Extract the (X, Y) coordinate from the center of the cell holding the provided text.  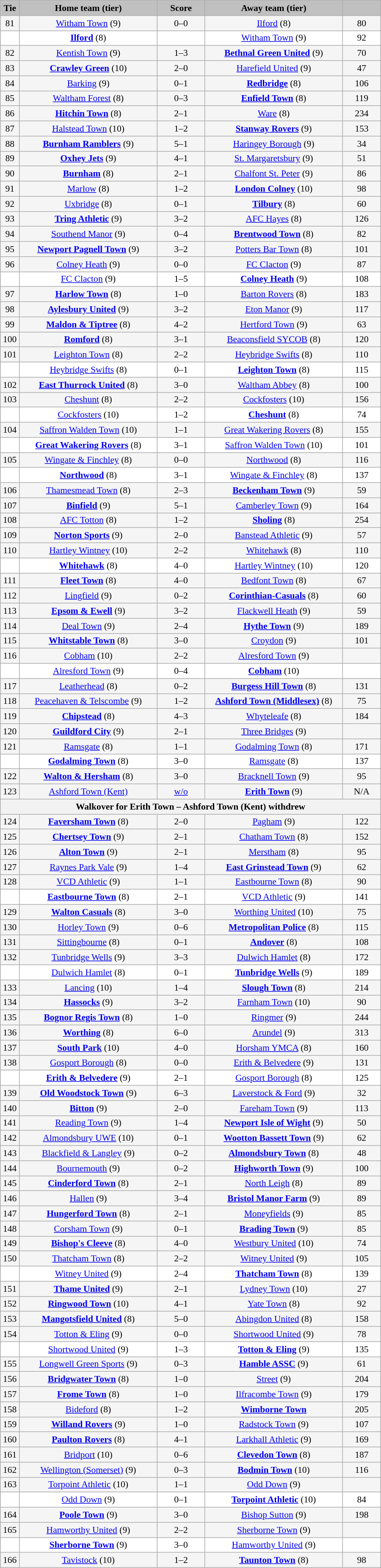
96 (10, 264)
Chatham Town (8) (274, 837)
51 (362, 159)
Hassocks (9) (88, 1002)
Wellington (Somerset) (9) (88, 1470)
149 (10, 1244)
184 (362, 717)
Arundel (9) (274, 1033)
Sittingbourne (8) (88, 942)
Barking (9) (88, 83)
Hitchin Town (8) (88, 114)
83 (10, 69)
234 (362, 114)
Faversham Town (8) (88, 822)
Ashford Town (Middlesex) (8) (274, 701)
Andover (8) (274, 942)
50 (362, 1123)
154 (10, 1334)
Chertsey Town (9) (88, 837)
78 (362, 1334)
Uxbridge (8) (88, 204)
Chalfont St. Peter (9) (274, 174)
81 (10, 23)
166 (10, 1560)
Laverstock & Ford (9) (274, 1093)
Beaconsfield SYCOB (8) (274, 340)
5–0 (181, 1319)
St. Margaretsbury (9) (274, 159)
Harefield United (9) (274, 69)
121 (10, 747)
Ashford Town (Kent) (88, 792)
Bournemouth (9) (88, 1168)
48 (362, 1153)
111 (10, 581)
Whyteleafe (8) (274, 717)
East Thurrock United (8) (88, 385)
Mangotsfield United (8) (88, 1319)
3–3 (181, 958)
145 (10, 1184)
Burnham Ramblers (9) (88, 144)
Score (181, 8)
Ringwood Town (10) (88, 1304)
Hamble ASSC (9) (274, 1364)
Burnham (8) (88, 174)
Cinderford Town (8) (88, 1184)
Marlow (8) (88, 189)
Bishop's Cleeve (8) (88, 1244)
114 (10, 626)
Home team (tier) (88, 8)
183 (362, 294)
150 (10, 1259)
88 (10, 144)
Fareham Town (9) (274, 1108)
Bognor Regis Town (8) (88, 1018)
Almondsbury UWE (10) (88, 1138)
165 (10, 1530)
124 (10, 822)
169 (362, 1440)
244 (362, 1018)
99 (10, 324)
128 (10, 882)
Haringey Borough (9) (274, 144)
North Leigh (8) (274, 1184)
Aylesbury United (9) (88, 310)
Ware (8) (274, 114)
205 (362, 1409)
112 (10, 596)
Raynes Park Vale (9) (88, 867)
Flackwell Heath (9) (274, 611)
142 (10, 1138)
63 (362, 324)
130 (10, 927)
187 (362, 1455)
204 (362, 1379)
136 (10, 1033)
Oxhey Jets (9) (88, 159)
Fleet Town (8) (88, 581)
67 (362, 581)
Waltham Forest (8) (88, 99)
Bracknell Town (9) (274, 777)
1–5 (181, 279)
Harlow Town (8) (88, 294)
138 (10, 1063)
Beckenham Town (9) (274, 490)
162 (10, 1470)
313 (362, 1033)
Wimborne Town (274, 1409)
Potters Bar Town (8) (274, 249)
70 (362, 53)
Highworth Town (9) (274, 1168)
Tie (10, 8)
AFC Hayes (8) (274, 219)
Away team (tier) (274, 8)
London Colney (10) (274, 189)
Whitstable Town (8) (88, 641)
91 (10, 189)
47 (362, 69)
Poole Town (9) (88, 1515)
157 (10, 1395)
3–4 (181, 1199)
Tilbury (8) (274, 204)
93 (10, 219)
Lydney Town (10) (274, 1289)
AFC Totton (8) (88, 520)
61 (362, 1364)
146 (10, 1199)
2–3 (181, 490)
Sholing (8) (274, 520)
East Grinstead Town (9) (274, 867)
Deal Town (9) (88, 626)
Worthing (8) (88, 1033)
4–3 (181, 717)
Larkhall Athletic (9) (274, 1440)
172 (362, 958)
Bideford (8) (88, 1409)
Bedfont Town (8) (274, 581)
Epsom & Ewell (9) (88, 611)
Tavistock (10) (88, 1560)
Barton Rovers (8) (274, 294)
143 (10, 1153)
Banstead Athletic (9) (274, 535)
Tring Athletic (9) (88, 219)
129 (10, 912)
Walkover for Erith Town – Ashford Town (Kent) withdrew (190, 807)
Pagham (9) (274, 822)
Brentwood Town (8) (274, 234)
34 (362, 144)
Thame United (9) (88, 1289)
Alton Town (9) (88, 852)
140 (10, 1108)
Slough Town (8) (274, 988)
32 (362, 1093)
Leatherhead (8) (88, 686)
104 (10, 430)
Yate Town (8) (274, 1304)
133 (10, 988)
Newport Isle of Wight (9) (274, 1123)
171 (362, 747)
Erith Town (9) (274, 792)
Corsham Town (9) (88, 1229)
Eton Manor (9) (274, 310)
Maldon & Tiptree (8) (88, 324)
Chipstead (8) (88, 717)
Farnham Town (10) (274, 1002)
Frome Town (8) (88, 1395)
Waltham Abbey (8) (274, 385)
144 (10, 1168)
Worthing United (10) (274, 912)
Camberley Town (9) (274, 505)
123 (10, 792)
Bristol Manor Farm (9) (274, 1199)
Walton Casuals (8) (88, 912)
Hertford Town (9) (274, 324)
Burgess Hill Town (8) (274, 686)
Ilfracombe Town (9) (274, 1395)
Bitton (9) (88, 1108)
Almondsbury Town (8) (274, 1153)
Wootton Bassett Town (9) (274, 1138)
Old Woodstock Town (9) (88, 1093)
Abingdon United (8) (274, 1319)
Bodmin Town (10) (274, 1470)
132 (10, 958)
Moneyfields (9) (274, 1214)
Horsham YMCA (8) (274, 1048)
Ringmer (9) (274, 1018)
Bethnal Green United (9) (274, 53)
Halstead Town (10) (88, 129)
N/A (362, 792)
6–0 (181, 1033)
Newport Pagnell Town (9) (88, 249)
Guildford City (9) (88, 731)
Westbury United (10) (274, 1244)
Paulton Rovers (8) (88, 1440)
163 (10, 1485)
198 (362, 1515)
Romford (8) (88, 340)
Lingfield (9) (88, 596)
94 (10, 234)
127 (10, 867)
Horley Town (9) (88, 927)
57 (362, 535)
Taunton Town (8) (274, 1560)
147 (10, 1214)
214 (362, 988)
Bridgwater Town (8) (88, 1379)
Walton & Hersham (8) (88, 777)
102 (10, 385)
Southend Manor (9) (88, 234)
Street (9) (274, 1379)
Metropolitan Police (8) (274, 927)
159 (10, 1425)
Reading Town (9) (88, 1123)
Blackfield & Langley (9) (88, 1153)
Bridport (10) (88, 1455)
151 (10, 1289)
118 (10, 701)
Corinthian-Casuals (8) (274, 596)
Bishop Sutton (9) (274, 1515)
Willand Rovers (9) (88, 1425)
109 (10, 535)
Thamesmead Town (8) (88, 490)
254 (362, 520)
w/o (181, 792)
6–3 (181, 1093)
Kentish Town (9) (88, 53)
South Park (10) (88, 1048)
Brading Town (9) (274, 1229)
Enfield Town (8) (274, 99)
Lancing (10) (88, 988)
161 (10, 1455)
Hungerford Town (8) (88, 1214)
Merstham (8) (274, 852)
Peacehaven & Telscombe (9) (88, 701)
148 (10, 1229)
103 (10, 400)
Crawley Green (10) (88, 69)
Stanway Rovers (9) (274, 129)
Longwell Green Sports (9) (88, 1364)
Redbridge (8) (274, 83)
Hythe Town (9) (274, 626)
Norton Sports (9) (88, 535)
97 (10, 294)
134 (10, 1002)
Clevedon Town (8) (274, 1455)
Binfield (9) (88, 505)
Croydon (9) (274, 641)
Radstock Town (9) (274, 1425)
Three Bridges (9) (274, 731)
179 (362, 1395)
80 (362, 23)
Hallen (9) (88, 1199)
27 (362, 1289)
4–2 (181, 324)
